Return (X, Y) of the center of cell containing provided text 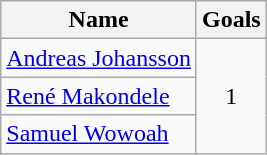
Samuel Wowoah (99, 134)
1 (231, 96)
René Makondele (99, 96)
Goals (231, 20)
Andreas Johansson (99, 58)
Name (99, 20)
